Return the [X, Y] coordinate for the center point of the cell that contains the specified text.  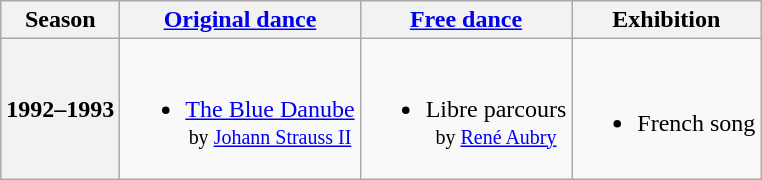
Free dance [466, 20]
Exhibition [666, 20]
French song [666, 109]
The Blue Danube by Johann Strauss II [240, 109]
Original dance [240, 20]
1992–1993 [60, 109]
Libre parcours by René Aubry [466, 109]
Season [60, 20]
